Extract the [X, Y] coordinate from the center of the cell holding the provided text.  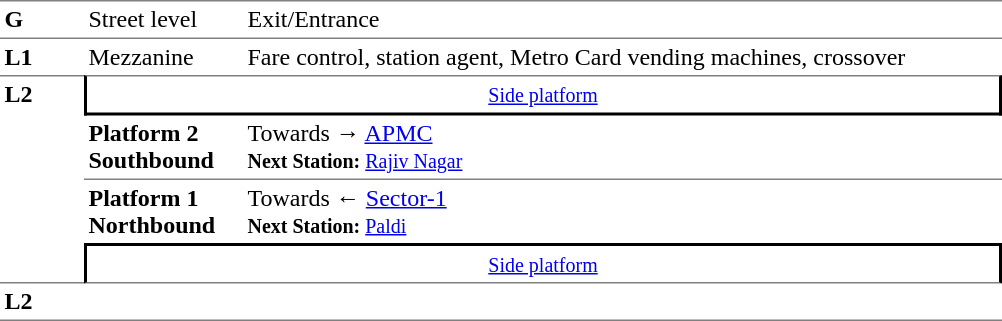
Towards → APMCNext Station: Rajiv Nagar [622, 148]
L1 [42, 57]
Towards ← Sector-1Next Station: Paldi [622, 212]
Fare control, station agent, Metro Card vending machines, crossover [622, 57]
Mezzanine [164, 57]
Platform 2Southbound [164, 148]
Platform 1Northbound [164, 212]
Street level [164, 20]
G [42, 20]
Exit/Entrance [622, 20]
L2 [42, 179]
